From the cell containing the given text, extract its center point as (x, y) coordinate. 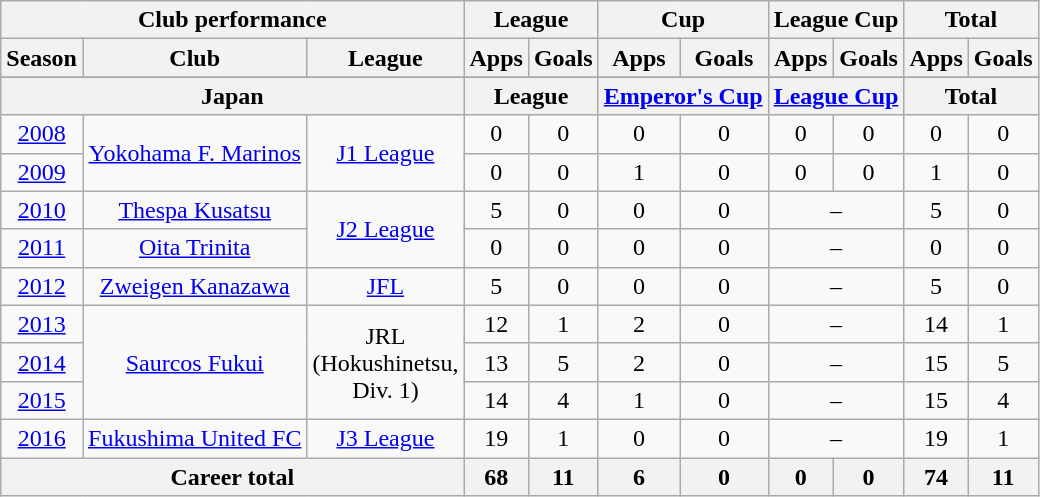
Career total (232, 477)
Club performance (232, 20)
2013 (42, 324)
Saurcos Fukui (194, 362)
2010 (42, 210)
13 (496, 362)
68 (496, 477)
JRL(Hokushinetsu,Div. 1) (386, 362)
Fukushima United FC (194, 438)
2012 (42, 286)
Thespa Kusatsu (194, 210)
Japan (232, 96)
2016 (42, 438)
2009 (42, 172)
Season (42, 58)
2008 (42, 134)
2015 (42, 400)
JFL (386, 286)
Zweigen Kanazawa (194, 286)
2014 (42, 362)
J1 League (386, 153)
J3 League (386, 438)
Emperor's Cup (683, 96)
Club (194, 58)
J2 League (386, 229)
Cup (683, 20)
2011 (42, 248)
12 (496, 324)
Oita Trinita (194, 248)
6 (639, 477)
Yokohama F. Marinos (194, 153)
74 (936, 477)
